Determine the (X, Y) coordinate at the center of the cell enclosing the given text.  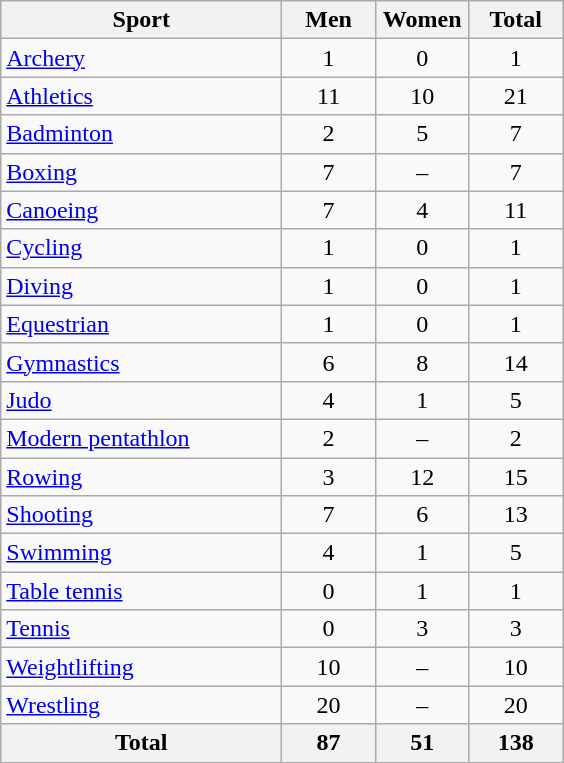
13 (516, 515)
Badminton (142, 134)
15 (516, 477)
8 (422, 362)
Shooting (142, 515)
Cycling (142, 248)
Equestrian (142, 324)
Sport (142, 20)
Women (422, 20)
Tennis (142, 629)
Athletics (142, 96)
Canoeing (142, 210)
Boxing (142, 172)
Judo (142, 400)
12 (422, 477)
138 (516, 743)
14 (516, 362)
Rowing (142, 477)
87 (329, 743)
Table tennis (142, 591)
Wrestling (142, 705)
Weightlifting (142, 667)
Men (329, 20)
Archery (142, 58)
Swimming (142, 553)
Diving (142, 286)
Gymnastics (142, 362)
51 (422, 743)
Modern pentathlon (142, 438)
21 (516, 96)
